Return (X, Y) of the center of cell containing provided text 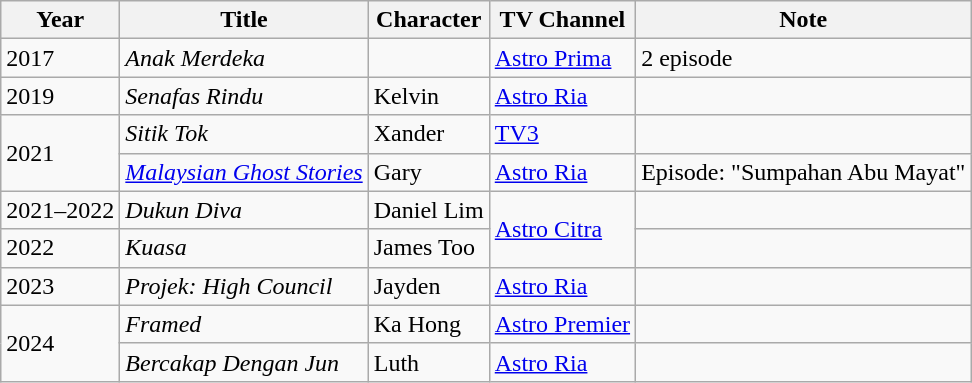
Senafas Rindu (244, 96)
Projek: High Council (244, 286)
Daniel Lim (428, 210)
2 episode (804, 58)
Dukun Diva (244, 210)
Framed (244, 324)
Xander (428, 134)
2023 (60, 286)
Note (804, 20)
Kuasa (244, 248)
Ka Hong (428, 324)
Jayden (428, 286)
Malaysian Ghost Stories (244, 172)
TV Channel (562, 20)
Astro Citra (562, 229)
2019 (60, 96)
2021 (60, 153)
Sitik Tok (244, 134)
Character (428, 20)
Astro Premier (562, 324)
Astro Prima (562, 58)
Bercakap Dengan Jun (244, 362)
Gary (428, 172)
Kelvin (428, 96)
2024 (60, 343)
James Too (428, 248)
Year (60, 20)
Title (244, 20)
2022 (60, 248)
Anak Merdeka (244, 58)
2017 (60, 58)
TV3 (562, 134)
Episode: "Sumpahan Abu Mayat" (804, 172)
2021–2022 (60, 210)
Luth (428, 362)
